Locate the cell with the specified text and output its (X, Y) center coordinate. 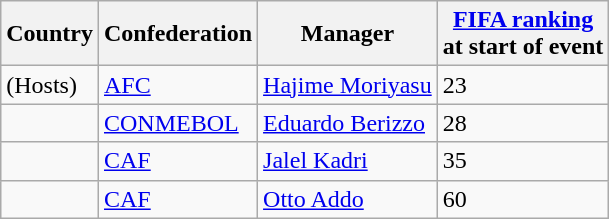
Eduardo Berizzo (348, 123)
AFC (178, 85)
60 (523, 199)
Manager (348, 34)
Otto Addo (348, 199)
28 (523, 123)
35 (523, 161)
CONMEBOL (178, 123)
23 (523, 85)
(Hosts) (50, 85)
Jalel Kadri (348, 161)
Hajime Moriyasu (348, 85)
FIFA rankingat start of event (523, 34)
Confederation (178, 34)
Country (50, 34)
